Find where the given text appears and provide that cell's center as (X, Y) coordinate. 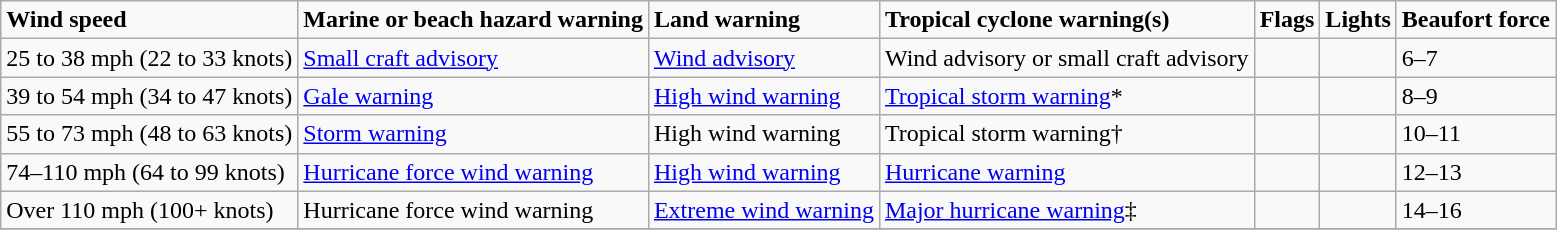
6–7 (1476, 58)
Marine or beach hazard warning (474, 20)
Flags (1287, 20)
Hurricane warning (1066, 172)
Wind speed (150, 20)
Beaufort force (1476, 20)
74–110 mph (64 to 99 knots) (150, 172)
Lights (1358, 20)
10–11 (1476, 134)
Gale warning (474, 96)
Tropical storm warning* (1066, 96)
12–13 (1476, 172)
25 to 38 mph (22 to 33 knots) (150, 58)
Storm warning (474, 134)
Over 110 mph (100+ knots) (150, 210)
Tropical storm warning† (1066, 134)
Tropical cyclone warning(s) (1066, 20)
8–9 (1476, 96)
Extreme wind warning (764, 210)
Wind advisory or small craft advisory (1066, 58)
Land warning (764, 20)
Small craft advisory (474, 58)
14–16 (1476, 210)
Major hurricane warning‡ (1066, 210)
39 to 54 mph (34 to 47 knots) (150, 96)
55 to 73 mph (48 to 63 knots) (150, 134)
Wind advisory (764, 58)
